For the text-containing cell, return its midpoint in [x, y] coordinate format. 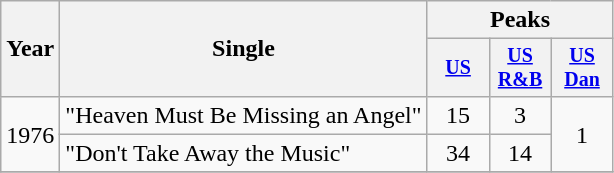
US [458, 68]
"Don't Take Away the Music" [244, 153]
1976 [30, 134]
14 [520, 153]
1 [582, 134]
15 [458, 115]
Peaks [520, 20]
Year [30, 49]
USDan [582, 68]
Single [244, 49]
USR&B [520, 68]
34 [458, 153]
"Heaven Must Be Missing an Angel" [244, 115]
3 [520, 115]
